Identify which cell holds the provided text, then report its (X, Y) central coordinate. 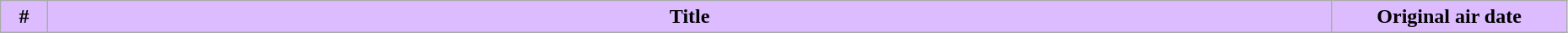
Original air date (1449, 17)
# (24, 17)
Title (689, 17)
